Determine the [x, y] coordinate at the center of the cell enclosing the given text.  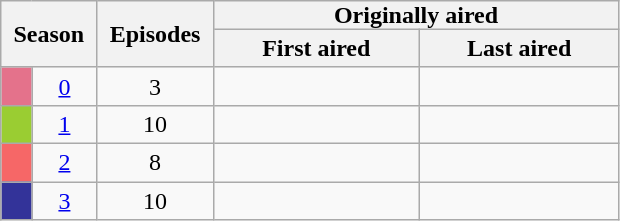
8 [155, 162]
Last aired [518, 48]
Season [49, 34]
Episodes [155, 34]
2 [64, 162]
0 [64, 86]
Originally aired [416, 15]
1 [64, 124]
First aired [316, 48]
